From the cell containing the given text, extract its center point as [x, y] coordinate. 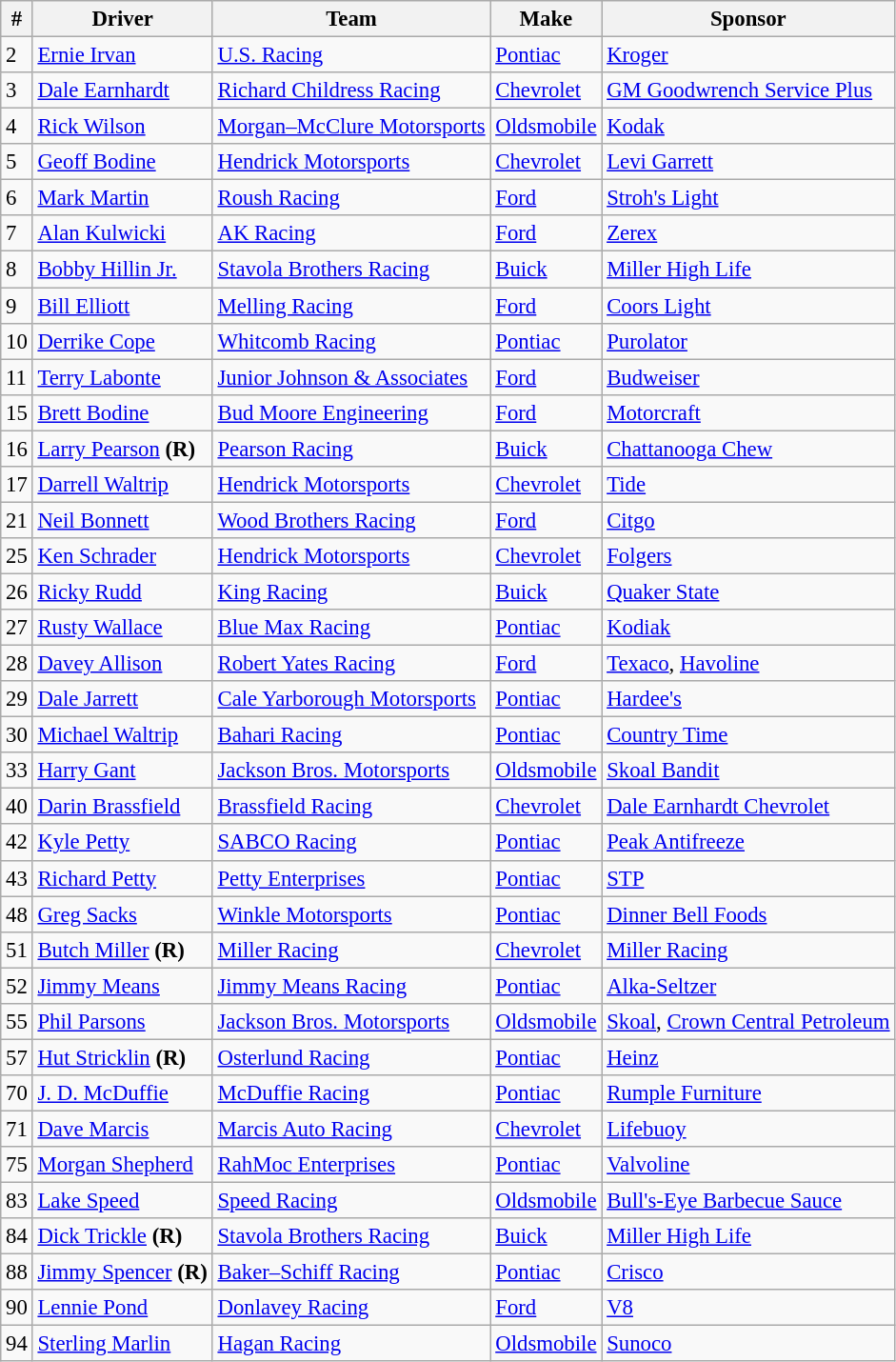
Tide [748, 485]
Melling Racing [351, 306]
Phil Parsons [122, 1022]
Ricky Rudd [122, 591]
Sterling Marlin [122, 1344]
29 [17, 699]
Levi Garrett [748, 162]
Crisco [748, 1272]
Kyle Petty [122, 843]
48 [17, 914]
V8 [748, 1308]
Geoff Bodine [122, 162]
Bud Moore Engineering [351, 412]
Brassfield Racing [351, 807]
Motorcraft [748, 412]
42 [17, 843]
55 [17, 1022]
9 [17, 306]
17 [17, 485]
84 [17, 1236]
Darin Brassfield [122, 807]
26 [17, 591]
Skoal Bandit [748, 771]
6 [17, 198]
Blue Max Racing [351, 628]
51 [17, 950]
Brett Bodine [122, 412]
Make [547, 19]
Dave Marcis [122, 1129]
Lake Speed [122, 1201]
Dinner Bell Foods [748, 914]
27 [17, 628]
Petty Enterprises [351, 878]
10 [17, 341]
J. D. McDuffie [122, 1093]
Valvoline [748, 1165]
Texaco, Havoline [748, 664]
Dale Earnhardt Chevrolet [748, 807]
Dale Earnhardt [122, 90]
Roush Racing [351, 198]
Citgo [748, 520]
Bobby Hillin Jr. [122, 270]
Budweiser [748, 377]
Harry Gant [122, 771]
Lifebuoy [748, 1129]
Jimmy Means Racing [351, 986]
Bill Elliott [122, 306]
Stroh's Light [748, 198]
Team [351, 19]
STP [748, 878]
Alka-Seltzer [748, 986]
Alan Kulwicki [122, 233]
Skoal, Crown Central Petroleum [748, 1022]
McDuffie Racing [351, 1093]
57 [17, 1057]
Neil Bonnett [122, 520]
33 [17, 771]
Mark Martin [122, 198]
Hut Stricklin (R) [122, 1057]
Ernie Irvan [122, 55]
11 [17, 377]
Peak Antifreeze [748, 843]
SABCO Racing [351, 843]
Whitcomb Racing [351, 341]
2 [17, 55]
Michael Waltrip [122, 735]
94 [17, 1344]
AK Racing [351, 233]
Jimmy Means [122, 986]
Davey Allison [122, 664]
Cale Yarborough Motorsports [351, 699]
Morgan–McClure Motorsports [351, 127]
Jimmy Spencer (R) [122, 1272]
71 [17, 1129]
4 [17, 127]
Hagan Racing [351, 1344]
21 [17, 520]
Terry Labonte [122, 377]
Rumple Furniture [748, 1093]
Richard Childress Racing [351, 90]
Dale Jarrett [122, 699]
Purolator [748, 341]
Derrike Cope [122, 341]
Rusty Wallace [122, 628]
Baker–Schiff Racing [351, 1272]
GM Goodwrench Service Plus [748, 90]
Coors Light [748, 306]
Chattanooga Chew [748, 449]
Donlavey Racing [351, 1308]
Marcis Auto Racing [351, 1129]
90 [17, 1308]
70 [17, 1093]
25 [17, 556]
Darrell Waltrip [122, 485]
8 [17, 270]
Country Time [748, 735]
52 [17, 986]
5 [17, 162]
Rick Wilson [122, 127]
Junior Johnson & Associates [351, 377]
43 [17, 878]
83 [17, 1201]
Heinz [748, 1057]
40 [17, 807]
U.S. Racing [351, 55]
King Racing [351, 591]
Folgers [748, 556]
Butch Miller (R) [122, 950]
Hardee's [748, 699]
Winkle Motorsports [351, 914]
3 [17, 90]
7 [17, 233]
Osterlund Racing [351, 1057]
Sunoco [748, 1344]
Zerex [748, 233]
75 [17, 1165]
Speed Racing [351, 1201]
Kodiak [748, 628]
30 [17, 735]
Bahari Racing [351, 735]
Morgan Shepherd [122, 1165]
28 [17, 664]
Kroger [748, 55]
Lennie Pond [122, 1308]
16 [17, 449]
Richard Petty [122, 878]
Quaker State [748, 591]
RahMoc Enterprises [351, 1165]
Larry Pearson (R) [122, 449]
Driver [122, 19]
15 [17, 412]
Kodak [748, 127]
Greg Sacks [122, 914]
Bull's-Eye Barbecue Sauce [748, 1201]
Dick Trickle (R) [122, 1236]
Robert Yates Racing [351, 664]
Wood Brothers Racing [351, 520]
Ken Schrader [122, 556]
Pearson Racing [351, 449]
Sponsor [748, 19]
88 [17, 1272]
# [17, 19]
